From the cell containing the given text, extract its center point as [x, y] coordinate. 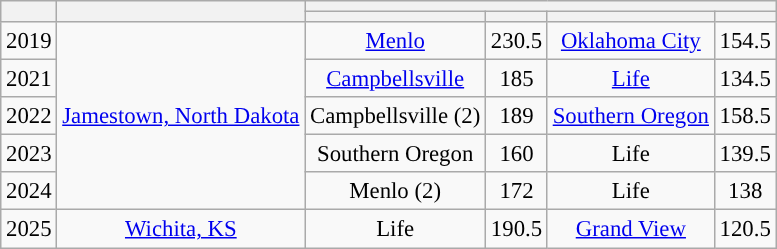
160 [517, 154]
Wichita, KS [181, 229]
139.5 [745, 154]
134.5 [745, 79]
154.5 [745, 41]
Jamestown, North Dakota [181, 116]
185 [517, 79]
2019 [29, 41]
2023 [29, 154]
120.5 [745, 229]
230.5 [517, 41]
189 [517, 116]
2022 [29, 116]
Campbellsville (2) [396, 116]
2024 [29, 191]
138 [745, 191]
Menlo [396, 41]
172 [517, 191]
2021 [29, 79]
2025 [29, 229]
Menlo (2) [396, 191]
158.5 [745, 116]
Grand View [630, 229]
Oklahoma City [630, 41]
Campbellsville [396, 79]
190.5 [517, 229]
